Output the (x, y) coordinate of the center of the cell containing the given text.  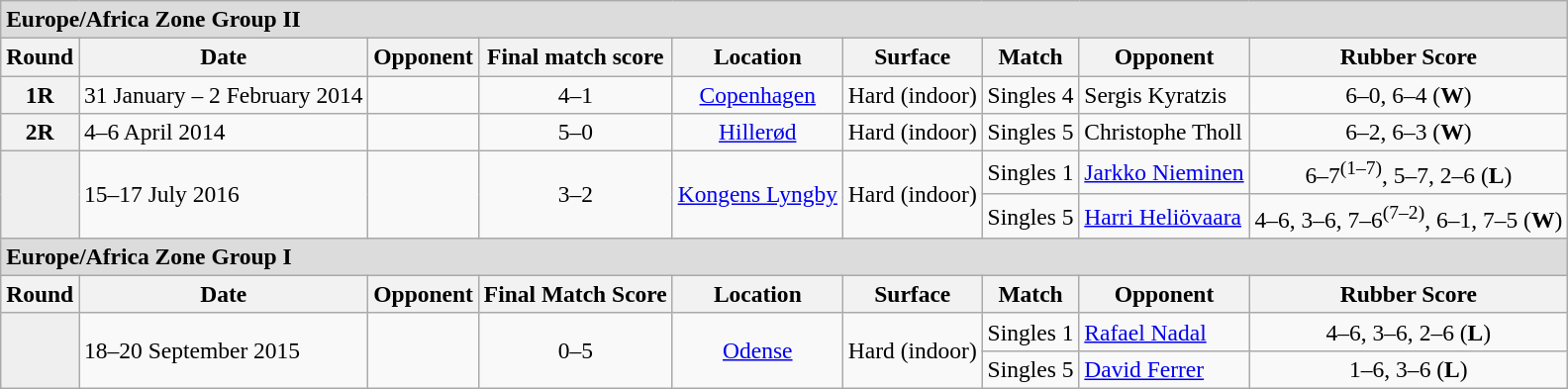
6–2, 6–3 (W) (1409, 132)
2R (40, 132)
Sergis Kyratzis (1164, 94)
Harri Heliövaara (1164, 216)
5–0 (575, 132)
Final match score (575, 56)
3–2 (575, 194)
Jarkko Nieminen (1164, 172)
15–17 July 2016 (224, 194)
Rafael Nadal (1164, 332)
1R (40, 94)
4–1 (575, 94)
Hillerød (757, 132)
31 January – 2 February 2014 (224, 94)
Final Match Score (575, 294)
Singles 4 (1030, 94)
0–5 (575, 350)
4–6, 3–6, 7–6(7–2), 6–1, 7–5 (W) (1409, 216)
4–6, 3–6, 2–6 (L) (1409, 332)
Europe/Africa Zone Group II (784, 19)
Kongens Lyngby (757, 194)
1–6, 3–6 (L) (1409, 369)
6–7(1–7), 5–7, 2–6 (L) (1409, 172)
David Ferrer (1164, 369)
4–6 April 2014 (224, 132)
6–0, 6–4 (W) (1409, 94)
Christophe Tholl (1164, 132)
Copenhagen (757, 94)
18–20 September 2015 (224, 350)
Europe/Africa Zone Group I (784, 256)
Odense (757, 350)
